Extract the (X, Y) coordinate from the center of the cell holding the provided text.  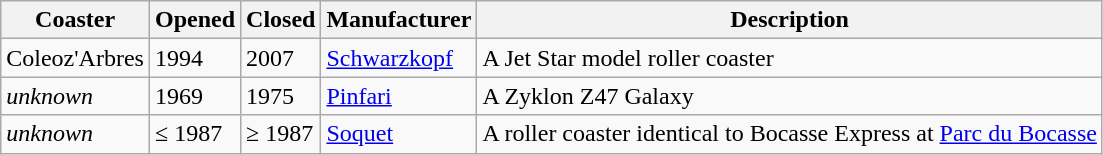
Coleoz'Arbres (76, 58)
A Zyklon Z47 Galaxy (790, 96)
A Jet Star model roller coaster (790, 58)
Description (790, 20)
Manufacturer (399, 20)
Schwarzkopf (399, 58)
Pinfari (399, 96)
Closed (281, 20)
A roller coaster identical to Bocasse Express at Parc du Bocasse (790, 134)
Soquet (399, 134)
≥ 1987 (281, 134)
2007 (281, 58)
Coaster (76, 20)
1969 (194, 96)
1975 (281, 96)
Opened (194, 20)
1994 (194, 58)
≤ 1987 (194, 134)
